Search for the cell housing the specified text and yield its (x, y) center coordinate. 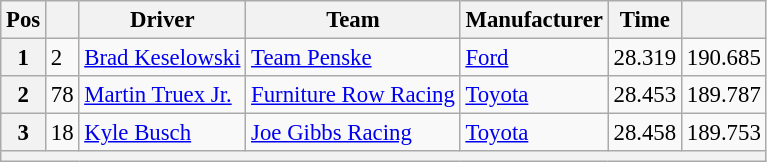
Ford (534, 58)
Team Penske (353, 58)
Martin Truex Jr. (162, 95)
Kyle Busch (162, 133)
78 (62, 95)
28.458 (644, 133)
Pos (24, 20)
3 (24, 133)
Brad Keselowski (162, 58)
Furniture Row Racing (353, 95)
28.453 (644, 95)
Driver (162, 20)
28.319 (644, 58)
Manufacturer (534, 20)
Joe Gibbs Racing (353, 133)
1 (24, 58)
190.685 (724, 58)
Time (644, 20)
18 (62, 133)
Team (353, 20)
189.787 (724, 95)
189.753 (724, 133)
